Return the (x, y) coordinate for the center point of the cell that contains the specified text.  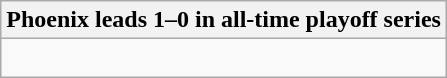
Phoenix leads 1–0 in all-time playoff series (224, 20)
